Return the (X, Y) coordinate for the center point of the cell that contains the specified text.  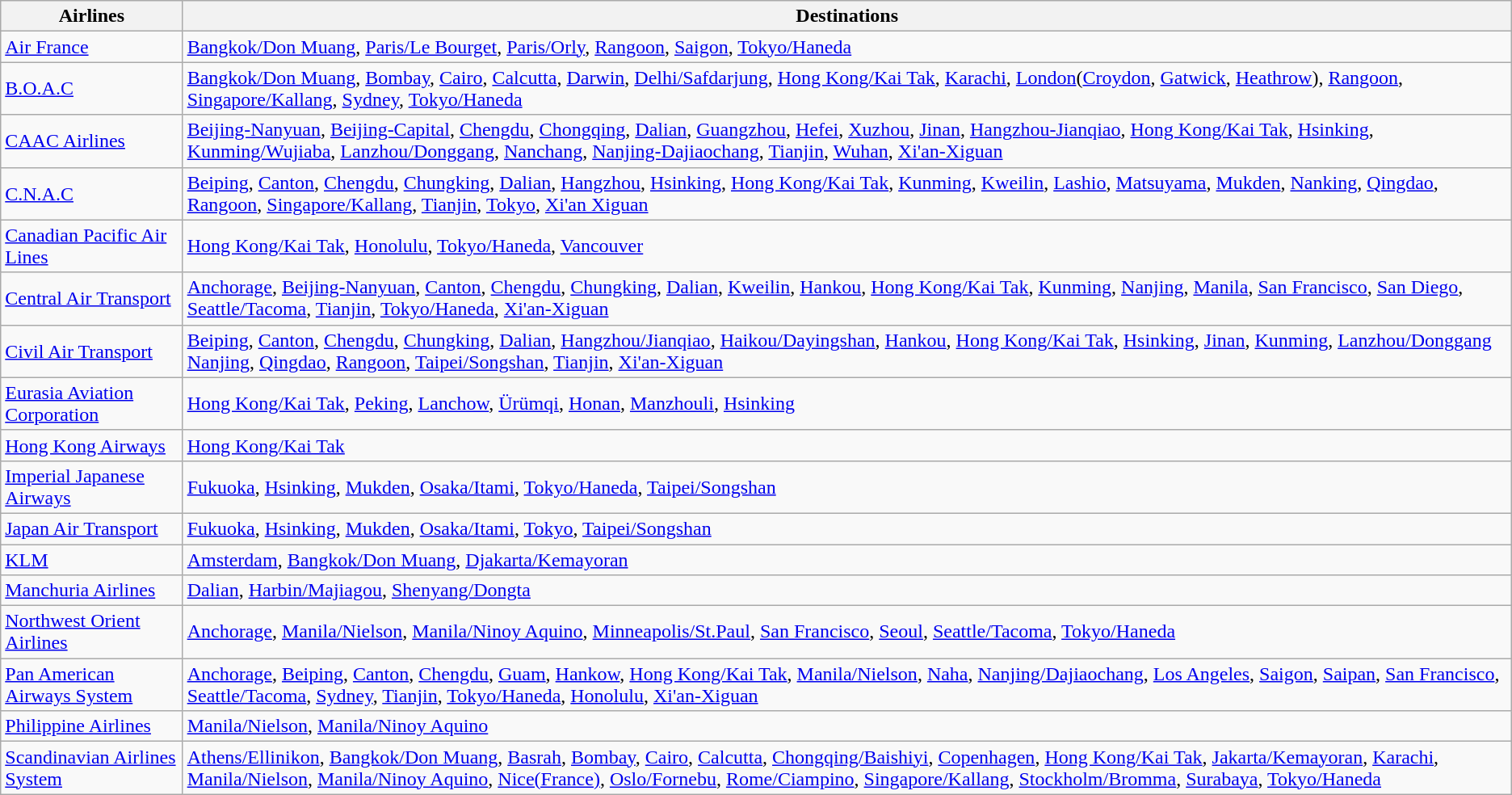
Northwest Orient Airlines (92, 632)
Bangkok/Don Muang, Paris/Le Bourget, Paris/Orly, Rangoon, Saigon, Tokyo/Haneda (846, 47)
Japan Air Transport (92, 528)
Hong Kong/Kai Tak (846, 445)
KLM (92, 560)
Hong Kong/Kai Tak, Honolulu, Tokyo/Haneda, Vancouver (846, 246)
Anchorage, Manila/Nielson, Manila/Ninoy Aquino, Minneapolis/St.Paul, San Francisco, Seoul, Seattle/Tacoma, Tokyo/Haneda (846, 632)
Hong Kong Airways (92, 445)
Manila/Nielson, Manila/Ninoy Aquino (846, 726)
Airlines (92, 16)
Manchuria Airlines (92, 591)
C.N.A.C (92, 194)
Pan American Airways System (92, 685)
Fukuoka, Hsinking, Mukden, Osaka/Itami, Tokyo, Taipei/Songshan (846, 528)
Philippine Airlines (92, 726)
Hong Kong/Kai Tak, Peking, Lanchow, Ürümqi, Honan, Manzhouli, Hsinking (846, 404)
Imperial Japanese Airways (92, 486)
Central Air Transport (92, 299)
Fukuoka, Hsinking, Mukden, Osaka/Itami, Tokyo/Haneda, Taipei/Songshan (846, 486)
B.O.A.C (92, 89)
Destinations (846, 16)
Amsterdam, Bangkok/Don Muang, Djakarta/Kemayoran (846, 560)
Air France (92, 47)
Dalian, Harbin/Majiagou, Shenyang/Dongta (846, 591)
Scandinavian Airlines System (92, 768)
Canadian Pacific Air Lines (92, 246)
Eurasia Aviation Corporation (92, 404)
CAAC Airlines (92, 141)
Civil Air Transport (92, 351)
